Scan for the cell matching the given text and deliver its (x, y) coordinate at center. 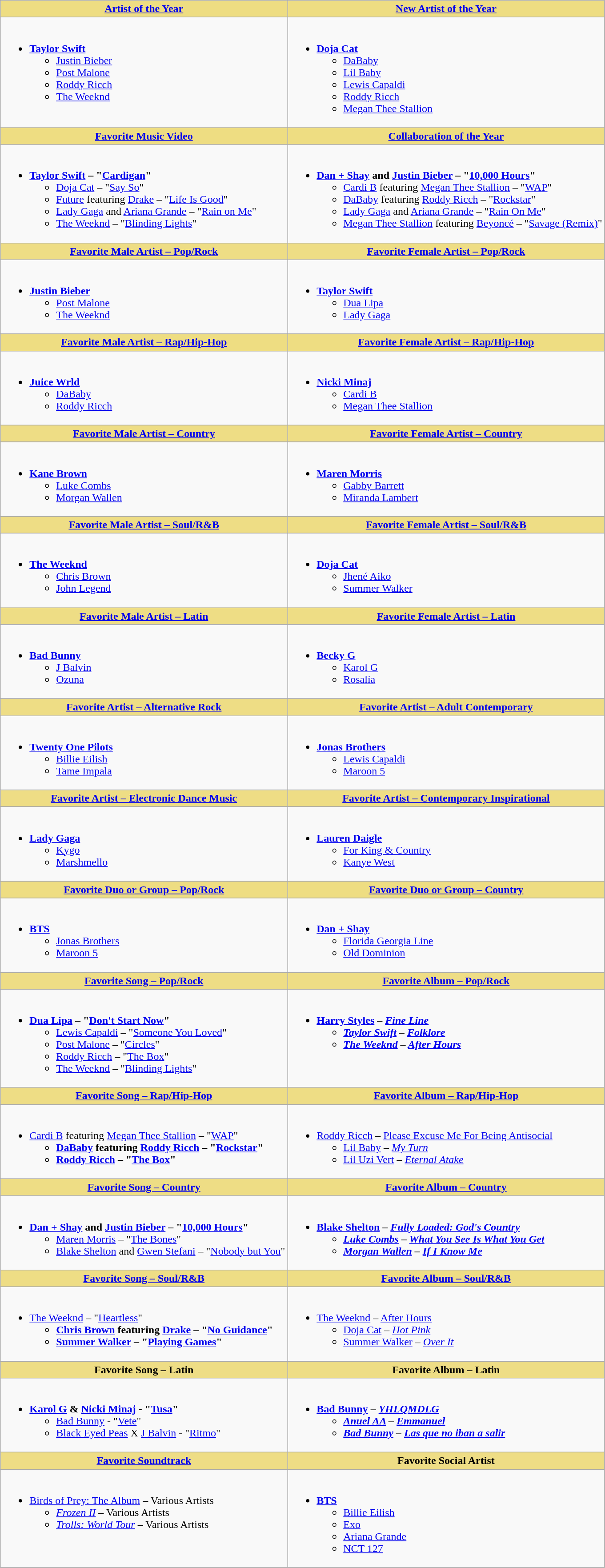
Artist of the Year (144, 9)
Maren MorrisGabby BarrettMiranda Lambert (446, 479)
New Artist of the Year (446, 9)
Favorite Artist – Electronic Dance Music (144, 798)
Favorite Artist – Adult Contemporary (446, 707)
Birds of Prey: The Album – Various ArtistsFrozen II – Various ArtistsTrolls: World Tour – Various Artists (144, 1519)
Twenty One PilotsBillie EilishTame Impala (144, 753)
Favorite Song – Pop/Rock (144, 981)
Favorite Female Artist – Soul/R&B (446, 525)
Lady GagaKygoMarshmello (144, 844)
Favorite Male Artist – Country (144, 433)
Favorite Song – Latin (144, 1370)
Lauren DaigleFor King & CountryKanye West (446, 844)
Favorite Male Artist – Pop/Rock (144, 251)
Dua Lipa – "Don't Start Now"Lewis Capaldi – "Someone You Loved"Post Malone – "Circles"Roddy Ricch – "The Box"The Weeknd – "Blinding Lights" (144, 1039)
Taylor SwiftDua LipaLady Gaga (446, 297)
Favorite Female Artist – Country (446, 433)
Blake Shelton – Fully Loaded: God's CountryLuke Combs – What You See Is What You GetMorgan Wallen – If I Know Me (446, 1232)
Justin BieberPost MaloneThe Weeknd (144, 297)
Favorite Artist – Alternative Rock (144, 707)
Juice WrldDaBabyRoddy Ricch (144, 388)
Favorite Album – Country (446, 1187)
Favorite Album – Pop/Rock (446, 981)
Favorite Album – Latin (446, 1370)
Favorite Male Artist – Rap/Hip-Hop (144, 342)
Favorite Social Artist (446, 1461)
Favorite Duo or Group – Pop/Rock (144, 890)
Favorite Duo or Group – Country (446, 890)
Favorite Female Artist – Latin (446, 616)
Kane BrownLuke CombsMorgan Wallen (144, 479)
Karol G & Nicki Minaj - "Tusa"Bad Bunny - "Vete"Black Eyed Peas X J Balvin - "Ritmo" (144, 1416)
Taylor SwiftJustin BieberPost MaloneRoddy RicchThe Weeknd (144, 72)
Favorite Artist – Contemporary Inspirational (446, 798)
Favorite Soundtrack (144, 1461)
Becky GKarol GRosalía (446, 662)
Harry Styles – Fine LineTaylor Swift – FolkloreThe Weeknd – After Hours (446, 1039)
BTSJonas BrothersMaroon 5 (144, 935)
Favorite Song – Rap/Hip-Hop (144, 1096)
Favorite Female Artist – Pop/Rock (446, 251)
Dan + Shay and Justin Bieber – "10,000 Hours"Maren Morris – "The Bones"Blake Shelton and Gwen Stefani – "Nobody but You" (144, 1232)
Bad Bunny – YHLQMDLGAnuel AA – EmmanuelBad Bunny – Las que no iban a salir (446, 1416)
Jonas BrothersLewis CapaldiMaroon 5 (446, 753)
Favorite Male Artist – Soul/R&B (144, 525)
Favorite Album – Rap/Hip-Hop (446, 1096)
Favorite Song – Country (144, 1187)
The Weeknd – After HoursDoja Cat – Hot PinkSummer Walker – Over It (446, 1324)
Cardi B featuring Megan Thee Stallion – "WAP"DaBaby featuring Roddy Ricch – "Rockstar"Roddy Ricch – "The Box" (144, 1142)
Favorite Album – Soul/R&B (446, 1278)
Nicki MinajCardi BMegan Thee Stallion (446, 388)
Favorite Female Artist – Rap/Hip-Hop (446, 342)
Favorite Music Video (144, 136)
The Weeknd – "Heartless"Chris Brown featuring Drake – "No Guidance"Summer Walker – "Playing Games" (144, 1324)
Collaboration of the Year (446, 136)
Doja CatDaBabyLil BabyLewis CapaldiRoddy RicchMegan Thee Stallion (446, 72)
Dan + ShayFlorida Georgia LineOld Dominion (446, 935)
Bad BunnyJ BalvinOzuna (144, 662)
The WeekndChris BrownJohn Legend (144, 570)
Doja CatJhené AikoSummer Walker (446, 570)
Favorite Male Artist – Latin (144, 616)
BTSBillie EilishExoAriana GrandeNCT 127 (446, 1519)
Favorite Song – Soul/R&B (144, 1278)
Roddy Ricch – Please Excuse Me For Being AntisocialLil Baby – My TurnLil Uzi Vert – Eternal Atake (446, 1142)
